Scan for the cell matching the given text and deliver its (x, y) coordinate at center. 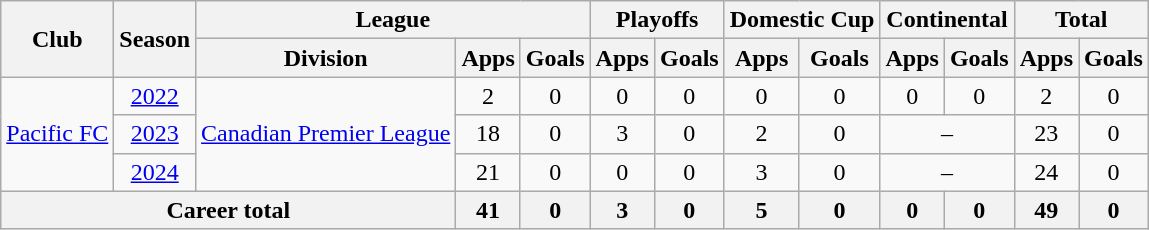
League (393, 20)
Division (326, 58)
Domestic Cup (802, 20)
Continental (947, 20)
Playoffs (657, 20)
Season (155, 39)
Career total (228, 210)
Total (1081, 20)
49 (1046, 210)
24 (1046, 172)
2022 (155, 96)
23 (1046, 134)
Canadian Premier League (326, 134)
Club (58, 39)
18 (488, 134)
5 (762, 210)
Pacific FC (58, 134)
41 (488, 210)
21 (488, 172)
2023 (155, 134)
2024 (155, 172)
